Find where the given text appears and provide that cell's center as [x, y] coordinate. 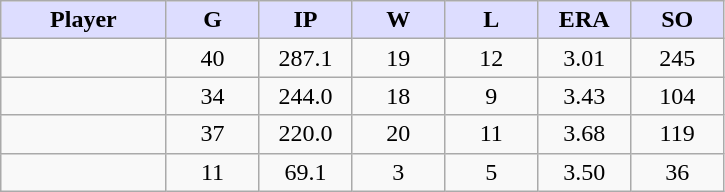
104 [678, 96]
3 [398, 172]
119 [678, 134]
3.50 [584, 172]
244.0 [306, 96]
220.0 [306, 134]
287.1 [306, 58]
G [212, 20]
L [492, 20]
ERA [584, 20]
W [398, 20]
3.01 [584, 58]
18 [398, 96]
SO [678, 20]
IP [306, 20]
12 [492, 58]
36 [678, 172]
40 [212, 58]
3.68 [584, 134]
20 [398, 134]
19 [398, 58]
Player [84, 20]
5 [492, 172]
37 [212, 134]
34 [212, 96]
9 [492, 96]
3.43 [584, 96]
245 [678, 58]
69.1 [306, 172]
